Capture the cell that displays the provided text and extract its (x, y) central coordinate. 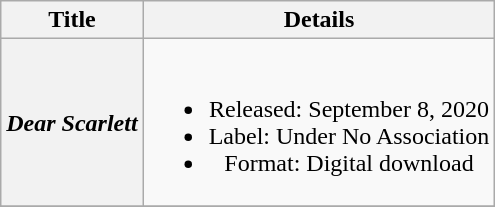
Released: September 8, 2020Label: Under No AssociationFormat: Digital download (319, 122)
Dear Scarlett (72, 122)
Details (319, 20)
Title (72, 20)
